Capture the cell that displays the provided text and extract its (x, y) central coordinate. 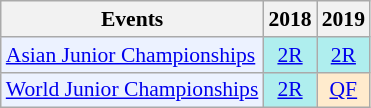
Events (132, 19)
World Junior Championships (132, 90)
2018 (290, 19)
2019 (344, 19)
QF (344, 90)
Asian Junior Championships (132, 55)
